Output the [X, Y] coordinate of the center of the cell containing the given text.  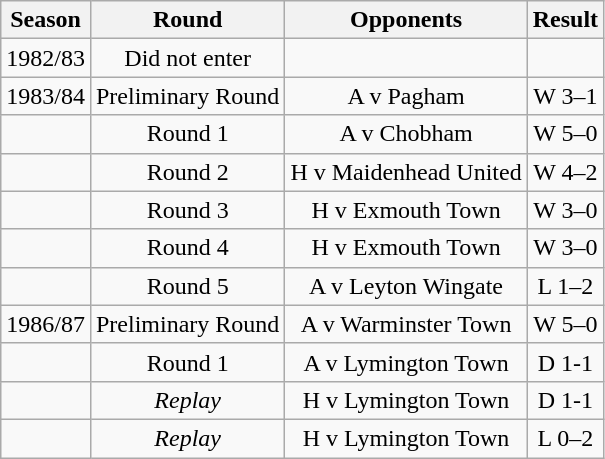
Round 2 [187, 172]
Round 3 [187, 210]
Season [46, 20]
A v Warminster Town [406, 324]
Round 4 [187, 248]
Opponents [406, 20]
A v Chobham [406, 134]
H v Maidenhead United [406, 172]
A v Leyton Wingate [406, 286]
A v Lymington Town [406, 362]
Round 5 [187, 286]
1982/83 [46, 58]
Result [565, 20]
Did not enter [187, 58]
W 4–2 [565, 172]
1983/84 [46, 96]
L 0–2 [565, 438]
1986/87 [46, 324]
Round [187, 20]
W 3–1 [565, 96]
A v Pagham [406, 96]
L 1–2 [565, 286]
